From the cell containing the given text, extract its center point as [x, y] coordinate. 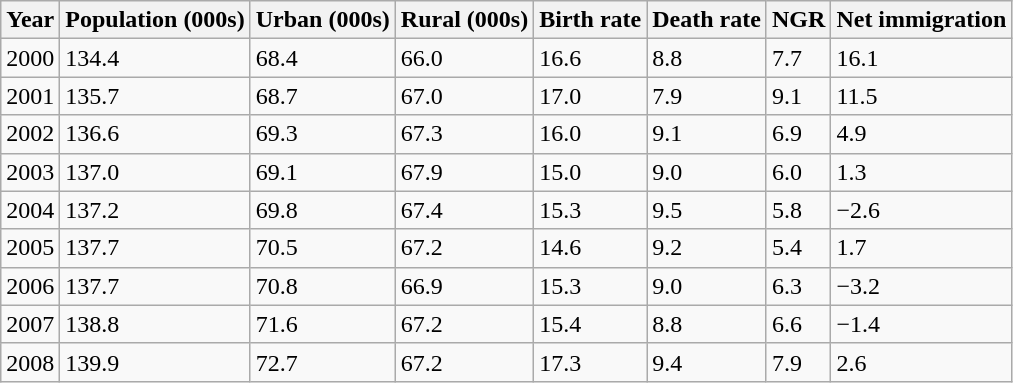
Population (000s) [155, 20]
66.9 [464, 286]
15.0 [590, 172]
1.3 [922, 172]
134.4 [155, 58]
69.3 [322, 134]
2000 [30, 58]
135.7 [155, 96]
2001 [30, 96]
68.7 [322, 96]
70.8 [322, 286]
138.8 [155, 324]
66.0 [464, 58]
17.0 [590, 96]
71.6 [322, 324]
72.7 [322, 362]
Death rate [707, 20]
Net immigration [922, 20]
136.6 [155, 134]
137.0 [155, 172]
NGR [798, 20]
2006 [30, 286]
67.4 [464, 210]
7.7 [798, 58]
16.1 [922, 58]
6.3 [798, 286]
139.9 [155, 362]
69.8 [322, 210]
2.6 [922, 362]
2002 [30, 134]
67.3 [464, 134]
9.5 [707, 210]
1.7 [922, 248]
4.9 [922, 134]
6.0 [798, 172]
16.6 [590, 58]
67.9 [464, 172]
137.2 [155, 210]
Birth rate [590, 20]
67.0 [464, 96]
6.6 [798, 324]
−3.2 [922, 286]
9.2 [707, 248]
2007 [30, 324]
−2.6 [922, 210]
70.5 [322, 248]
11.5 [922, 96]
6.9 [798, 134]
5.8 [798, 210]
−1.4 [922, 324]
Urban (000s) [322, 20]
69.1 [322, 172]
16.0 [590, 134]
2004 [30, 210]
Year [30, 20]
2005 [30, 248]
17.3 [590, 362]
2008 [30, 362]
5.4 [798, 248]
Rural (000s) [464, 20]
9.4 [707, 362]
15.4 [590, 324]
2003 [30, 172]
14.6 [590, 248]
68.4 [322, 58]
